Find where the given text appears and provide that cell's center as [X, Y] coordinate. 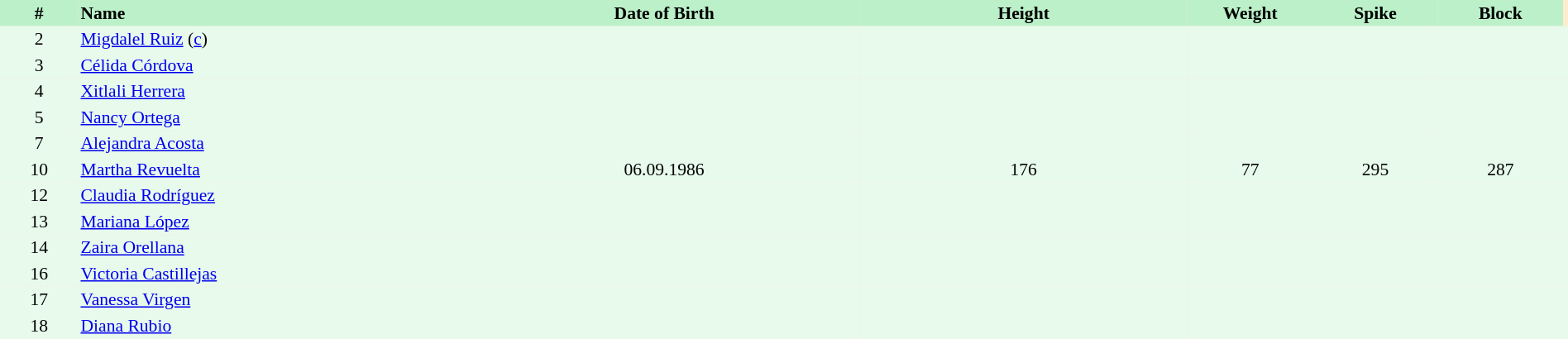
Date of Birth [664, 13]
Nancy Ortega [273, 117]
Alejandra Acosta [273, 144]
Victoria Castillejas [273, 274]
Xitlali Herrera [273, 91]
10 [39, 169]
3 [39, 65]
17 [39, 299]
Célida Córdova [273, 65]
12 [39, 195]
14 [39, 248]
Height [1024, 13]
Block [1500, 13]
Claudia Rodríguez [273, 195]
13 [39, 222]
Mariana López [273, 222]
16 [39, 274]
Migdalel Ruiz (c) [273, 40]
Diana Rubio [273, 326]
Zaira Orellana [273, 248]
295 [1374, 169]
5 [39, 117]
2 [39, 40]
176 [1024, 169]
18 [39, 326]
77 [1250, 169]
Name [273, 13]
Spike [1374, 13]
Vanessa Virgen [273, 299]
# [39, 13]
4 [39, 91]
Martha Revuelta [273, 169]
Weight [1250, 13]
06.09.1986 [664, 169]
7 [39, 144]
287 [1500, 169]
